Find where the given text appears and provide that cell's center as (X, Y) coordinate. 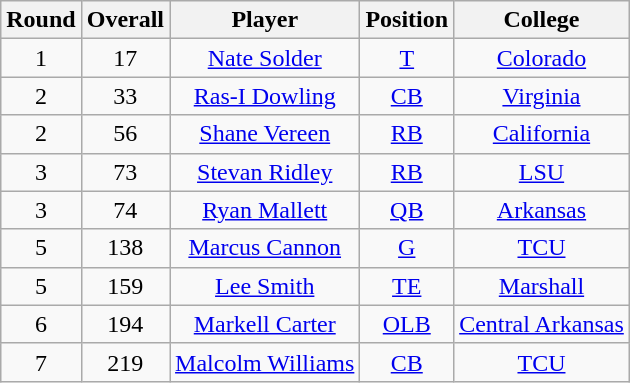
California (542, 134)
QB (407, 210)
Lee Smith (265, 286)
Position (407, 20)
Arkansas (542, 210)
Ras-I Dowling (265, 96)
Malcolm Williams (265, 362)
TE (407, 286)
LSU (542, 172)
Central Arkansas (542, 324)
T (407, 58)
7 (41, 362)
Shane Vereen (265, 134)
138 (125, 248)
Player (265, 20)
Overall (125, 20)
OLB (407, 324)
Round (41, 20)
219 (125, 362)
Markell Carter (265, 324)
33 (125, 96)
Marcus Cannon (265, 248)
17 (125, 58)
G (407, 248)
Stevan Ridley (265, 172)
56 (125, 134)
74 (125, 210)
Marshall (542, 286)
194 (125, 324)
6 (41, 324)
Ryan Mallett (265, 210)
73 (125, 172)
1 (41, 58)
Colorado (542, 58)
159 (125, 286)
College (542, 20)
Virginia (542, 96)
Nate Solder (265, 58)
